Find where the given text appears and provide that cell's center as (X, Y) coordinate. 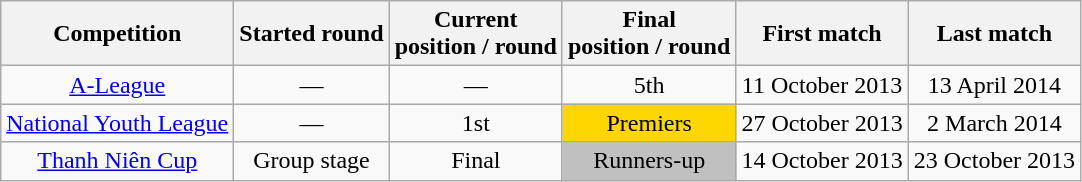
Competition (118, 34)
Premiers (648, 123)
National Youth League (118, 123)
1st (476, 123)
11 October 2013 (822, 85)
Started round (312, 34)
First match (822, 34)
Thanh Niên Cup (118, 161)
Runners-up (648, 161)
13 April 2014 (994, 85)
Current position / round (476, 34)
27 October 2013 (822, 123)
2 March 2014 (994, 123)
Final position / round (648, 34)
Final (476, 161)
23 October 2013 (994, 161)
Last match (994, 34)
5th (648, 85)
14 October 2013 (822, 161)
Group stage (312, 161)
A-League (118, 85)
